Detect which cell encompasses the target text, then output its (x, y) center coordinate. 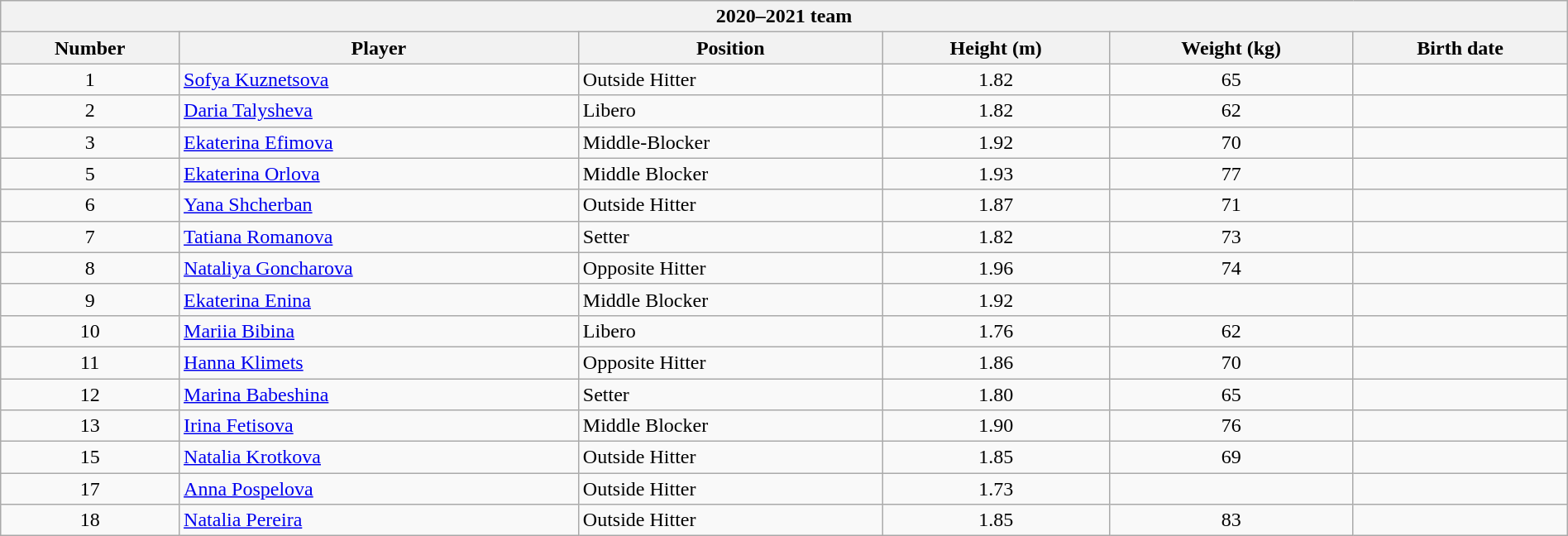
Nataliya Goncharova (379, 268)
11 (90, 362)
1 (90, 79)
1.90 (996, 426)
Natalia Pereira (379, 520)
69 (1231, 457)
1.87 (996, 205)
73 (1231, 237)
Height (m) (996, 48)
17 (90, 489)
1.93 (996, 174)
Number (90, 48)
1.73 (996, 489)
71 (1231, 205)
77 (1231, 174)
74 (1231, 268)
6 (90, 205)
Natalia Krotkova (379, 457)
76 (1231, 426)
83 (1231, 520)
1.76 (996, 331)
3 (90, 142)
2 (90, 111)
10 (90, 331)
7 (90, 237)
Irina Fetisova (379, 426)
Anna Pospelova (379, 489)
Mariia Bibina (379, 331)
Weight (kg) (1231, 48)
9 (90, 299)
Middle-Blocker (730, 142)
1.96 (996, 268)
13 (90, 426)
Yana Shcherban (379, 205)
2020–2021 team (784, 17)
Hanna Klimets (379, 362)
5 (90, 174)
Ekaterina Enina (379, 299)
Ekaterina Efimova (379, 142)
Marina Babeshina (379, 395)
1.86 (996, 362)
1.80 (996, 395)
12 (90, 395)
Player (379, 48)
Tatiana Romanova (379, 237)
Position (730, 48)
15 (90, 457)
8 (90, 268)
Birth date (1460, 48)
Sofya Kuznetsova (379, 79)
Ekaterina Orlova (379, 174)
18 (90, 520)
Daria Talysheva (379, 111)
